Detect which cell encompasses the target text, then output its [X, Y] center coordinate. 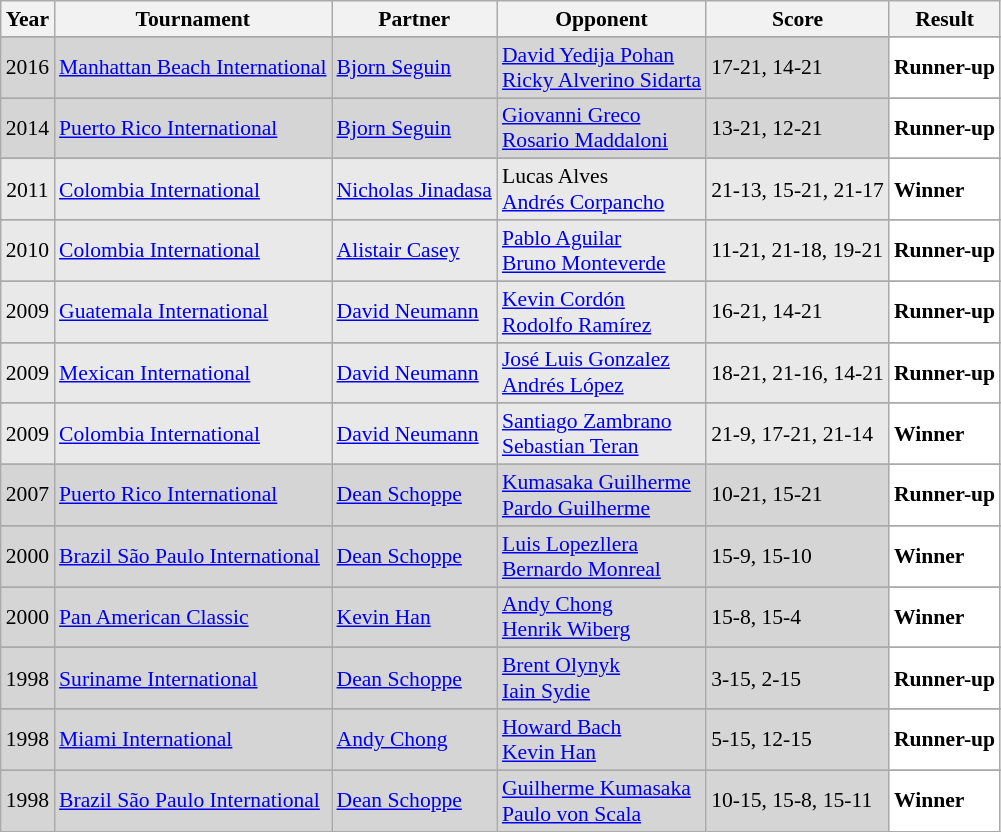
Year [28, 19]
2007 [28, 496]
16-21, 14-21 [798, 312]
Santiago Zambrano Sebastian Teran [602, 434]
David Yedija Pohan Ricky Alverino Sidarta [602, 68]
Brent Olynyk Iain Sydie [602, 678]
Lucas Alves Andrés Corpancho [602, 190]
Pan American Classic [192, 618]
Luis Lopezllera Bernardo Monreal [602, 556]
Pablo Aguilar Bruno Monteverde [602, 250]
Giovanni Greco Rosario Maddaloni [602, 128]
2010 [28, 250]
18-21, 21-16, 14-21 [798, 372]
15-8, 15-4 [798, 618]
Kevin Cordón Rodolfo Ramírez [602, 312]
Andy Chong [414, 740]
5-15, 12-15 [798, 740]
Tournament [192, 19]
Score [798, 19]
José Luis Gonzalez Andrés López [602, 372]
Result [944, 19]
Howard Bach Kevin Han [602, 740]
3-15, 2-15 [798, 678]
Alistair Casey [414, 250]
Mexican International [192, 372]
21-9, 17-21, 21-14 [798, 434]
Kevin Han [414, 618]
Partner [414, 19]
15-9, 15-10 [798, 556]
2011 [28, 190]
11-21, 21-18, 19-21 [798, 250]
2014 [28, 128]
13-21, 12-21 [798, 128]
17-21, 14-21 [798, 68]
10-21, 15-21 [798, 496]
10-15, 15-8, 15-11 [798, 800]
Guilherme Kumasaka Paulo von Scala [602, 800]
21-13, 15-21, 21-17 [798, 190]
Kumasaka Guilherme Pardo Guilherme [602, 496]
2016 [28, 68]
Opponent [602, 19]
Andy Chong Henrik Wiberg [602, 618]
Guatemala International [192, 312]
Manhattan Beach International [192, 68]
Miami International [192, 740]
Nicholas Jinadasa [414, 190]
Suriname International [192, 678]
